Scan for the cell matching the given text and deliver its (x, y) coordinate at center. 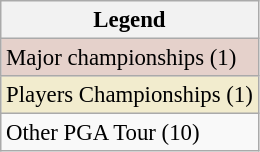
Other PGA Tour (10) (130, 133)
Legend (130, 20)
Major championships (1) (130, 58)
Players Championships (1) (130, 95)
